From the cell containing the given text, extract its center point as (X, Y) coordinate. 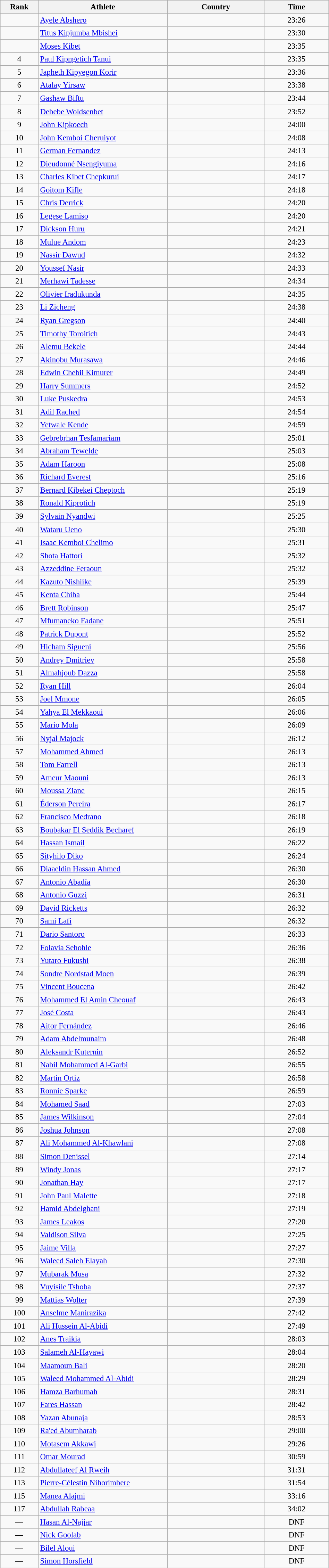
60 (19, 791)
38 (19, 503)
Yahya El Mekkaoui (103, 712)
Akinobu Murasawa (103, 360)
Mulue Andom (103, 242)
25:08 (296, 464)
72 (19, 947)
Kazuto Nishiike (103, 582)
Chris Derrick (103, 203)
75 (19, 986)
Abraham Tewelde (103, 451)
24:13 (296, 150)
59 (19, 778)
36 (19, 477)
89 (19, 1169)
Athlete (103, 7)
Goitom Kifle (103, 190)
102 (19, 1339)
23:26 (296, 20)
37 (19, 490)
25:56 (296, 647)
26:17 (296, 804)
Jonathan Hay (103, 1182)
25:44 (296, 595)
26:52 (296, 1052)
Ryan Hill (103, 686)
82 (19, 1078)
Legese Lamiso (103, 216)
26:36 (296, 947)
71 (19, 934)
Adil Rached (103, 412)
27:37 (296, 1287)
Ronald Kiprotich (103, 503)
73 (19, 960)
28:53 (296, 1418)
Valdison Silva (103, 1235)
84 (19, 1104)
26:31 (296, 895)
Éderson Pereira (103, 804)
117 (19, 1509)
Andrey Dmitriev (103, 660)
Windy Jonas (103, 1169)
83 (19, 1091)
Wataru Ueno (103, 529)
Atalay Yirsaw (103, 85)
Vuyisile Tshoba (103, 1287)
23:44 (296, 98)
Ra'ed Abumharab (103, 1431)
Nick Goolab (103, 1535)
85 (19, 1117)
28:31 (296, 1392)
Hicham Sigueni (103, 647)
Hamza Barhumah (103, 1392)
27:20 (296, 1222)
28:42 (296, 1404)
58 (19, 764)
24:49 (296, 373)
33:16 (296, 1496)
Salameh Al-Hayawi (103, 1352)
Gebrebrhan Tesfamariam (103, 438)
Omar Mourad (103, 1457)
Jaime Villa (103, 1248)
26:22 (296, 843)
25:31 (296, 542)
105 (19, 1378)
26:48 (296, 1039)
43 (19, 568)
24:17 (296, 177)
Hamid Abdelghani (103, 1209)
Dickson Huru (103, 229)
Mubarak Musa (103, 1274)
24:35 (296, 294)
Time (296, 7)
26:12 (296, 738)
4 (19, 59)
Almahjoub Dazza (103, 673)
27:42 (296, 1313)
Adam Abdelmunaim (103, 1039)
27:32 (296, 1274)
47 (19, 621)
Mohammed Ahmed (103, 752)
69 (19, 908)
61 (19, 804)
95 (19, 1248)
97 (19, 1274)
24:21 (296, 229)
Mohammed El Amin Cheouaf (103, 1000)
23:38 (296, 85)
Country (216, 7)
24:33 (296, 268)
24 (19, 320)
51 (19, 673)
113 (19, 1483)
26:55 (296, 1065)
Simon Denissel (103, 1156)
25:03 (296, 451)
26:05 (296, 699)
115 (19, 1496)
John Paul Malette (103, 1196)
13 (19, 177)
66 (19, 869)
Pierre-Célestin Nihorimbere (103, 1483)
28:29 (296, 1378)
Nassir Dawud (103, 255)
27:49 (296, 1326)
31:31 (296, 1470)
James Wilkinson (103, 1117)
76 (19, 1000)
26:33 (296, 934)
11 (19, 150)
23:30 (296, 33)
Timothy Toroitich (103, 334)
Francisco Medrano (103, 817)
Youssef Nasir (103, 268)
27:03 (296, 1104)
Yazan Abunaja (103, 1418)
Ali Mohammed Al-Khawlani (103, 1143)
29 (19, 386)
Fares Hassan (103, 1404)
28:03 (296, 1339)
20 (19, 268)
93 (19, 1222)
24:54 (296, 412)
Dieudonné Nsengiyuma (103, 164)
15 (19, 203)
33 (19, 438)
22 (19, 294)
107 (19, 1404)
24:18 (296, 190)
24:46 (296, 360)
29:00 (296, 1431)
Ayele Abshero (103, 20)
25:25 (296, 516)
26:18 (296, 817)
Rank (19, 7)
12 (19, 164)
9 (19, 124)
Patrick Dupont (103, 634)
27:27 (296, 1248)
96 (19, 1261)
Paul Kipngetich Tanui (103, 59)
25 (19, 334)
Kenta Chiba (103, 595)
19 (19, 255)
Ryan Gregson (103, 320)
8 (19, 112)
94 (19, 1235)
Charles Kibet Chepkurui (103, 177)
26:04 (296, 686)
Folavia Sehohle (103, 947)
Simon Horsfield (103, 1561)
48 (19, 634)
28:04 (296, 1352)
German Fernandez (103, 150)
32 (19, 425)
Anes Traikia (103, 1339)
Mfumaneko Fadane (103, 621)
24:59 (296, 425)
24:53 (296, 399)
Nabil Mohammed Al-Garbi (103, 1065)
10 (19, 138)
Tom Farrell (103, 764)
Joel Mmone (103, 699)
30:59 (296, 1457)
José Costa (103, 1013)
James Leakos (103, 1222)
108 (19, 1418)
6 (19, 85)
30 (19, 399)
87 (19, 1143)
Yutaro Fukushi (103, 960)
Bernard Kibekei Cheptoch (103, 490)
112 (19, 1470)
27:19 (296, 1209)
80 (19, 1052)
24:08 (296, 138)
70 (19, 921)
Moussa Ziane (103, 791)
Azzeddine Feraoun (103, 568)
Diaaeldin Hassan Ahmed (103, 869)
18 (19, 242)
Antonio Abadía (103, 882)
26:06 (296, 712)
49 (19, 647)
Sityhilo Diko (103, 856)
17 (19, 229)
31 (19, 412)
41 (19, 542)
53 (19, 699)
104 (19, 1365)
52 (19, 686)
27:04 (296, 1117)
Olivier Iradukunda (103, 294)
42 (19, 556)
24:52 (296, 386)
Merhawi Tadesse (103, 281)
Debebe Woldsenbet (103, 112)
106 (19, 1392)
5 (19, 72)
Mattias Wolter (103, 1300)
Abdullah Rabeaa (103, 1509)
21 (19, 281)
34 (19, 451)
27:14 (296, 1156)
78 (19, 1026)
David Ricketts (103, 908)
31:54 (296, 1483)
62 (19, 817)
Aleksandr Kuternin (103, 1052)
28:20 (296, 1365)
54 (19, 712)
34:02 (296, 1509)
23:36 (296, 72)
26:58 (296, 1078)
91 (19, 1196)
26:09 (296, 725)
26 (19, 346)
Li Zicheng (103, 307)
25:16 (296, 477)
Anselme Manirazika (103, 1313)
81 (19, 1065)
24:16 (296, 164)
Japheth Kipyegon Korir (103, 72)
98 (19, 1287)
68 (19, 895)
74 (19, 974)
24:43 (296, 334)
Boubakar El Seddik Becharef (103, 830)
Harry Summers (103, 386)
Antonio Guzzi (103, 895)
Luke Puskedra (103, 399)
25:39 (296, 582)
Martín Ortiz (103, 1078)
24:00 (296, 124)
24:23 (296, 242)
110 (19, 1444)
92 (19, 1209)
Mario Mola (103, 725)
John Kemboi Cheruiyot (103, 138)
Ali Hussein Al-Abidi (103, 1326)
24:32 (296, 255)
25:47 (296, 608)
57 (19, 752)
Waleed Mohammed Al-Abidi (103, 1378)
Sylvain Nyandwi (103, 516)
Yetwale Kende (103, 425)
Mohamed Saad (103, 1104)
26:59 (296, 1091)
27:30 (296, 1261)
Hasan Al-Najjar (103, 1522)
79 (19, 1039)
65 (19, 856)
25:01 (296, 438)
14 (19, 190)
Brett Robinson (103, 608)
109 (19, 1431)
Nyjal Majock (103, 738)
Hassan Ismail (103, 843)
Edwin Chebii Kimurer (103, 373)
Abdullateef Al Rweih (103, 1470)
Aitor Fernández (103, 1026)
Manea Alajmi (103, 1496)
27 (19, 360)
63 (19, 830)
45 (19, 595)
111 (19, 1457)
26:24 (296, 856)
Dario Santoro (103, 934)
Waleed Saleh Elayah (103, 1261)
25:52 (296, 634)
35 (19, 464)
39 (19, 516)
29:26 (296, 1444)
Joshua Johnson (103, 1130)
26:39 (296, 974)
16 (19, 216)
23 (19, 307)
Gashaw Biftu (103, 98)
46 (19, 608)
Motasem Akkawi (103, 1444)
27:39 (296, 1300)
7 (19, 98)
24:34 (296, 281)
Isaac Kemboi Chelimo (103, 542)
99 (19, 1300)
64 (19, 843)
John Kipkoech (103, 124)
101 (19, 1326)
26:15 (296, 791)
103 (19, 1352)
Sondre Nordstad Moen (103, 974)
Sami Lafi (103, 921)
25:51 (296, 621)
55 (19, 725)
23:52 (296, 112)
Bilel Aloui (103, 1548)
44 (19, 582)
86 (19, 1130)
Alemu Bekele (103, 346)
26:38 (296, 960)
40 (19, 529)
67 (19, 882)
Shota Hattori (103, 556)
Titus Kipjumba Mbishei (103, 33)
26:42 (296, 986)
77 (19, 1013)
Maamoun Bali (103, 1365)
Ronnie Sparke (103, 1091)
56 (19, 738)
28 (19, 373)
27:18 (296, 1196)
27:25 (296, 1235)
Vincent Boucena (103, 986)
90 (19, 1182)
25:30 (296, 529)
Ameur Maouni (103, 778)
100 (19, 1313)
24:40 (296, 320)
24:38 (296, 307)
24:44 (296, 346)
26:46 (296, 1026)
50 (19, 660)
Adam Haroon (103, 464)
88 (19, 1156)
Moses Kibet (103, 46)
Richard Everest (103, 477)
26:19 (296, 830)
